Extract the (X, Y) coordinate from the center of the cell holding the provided text.  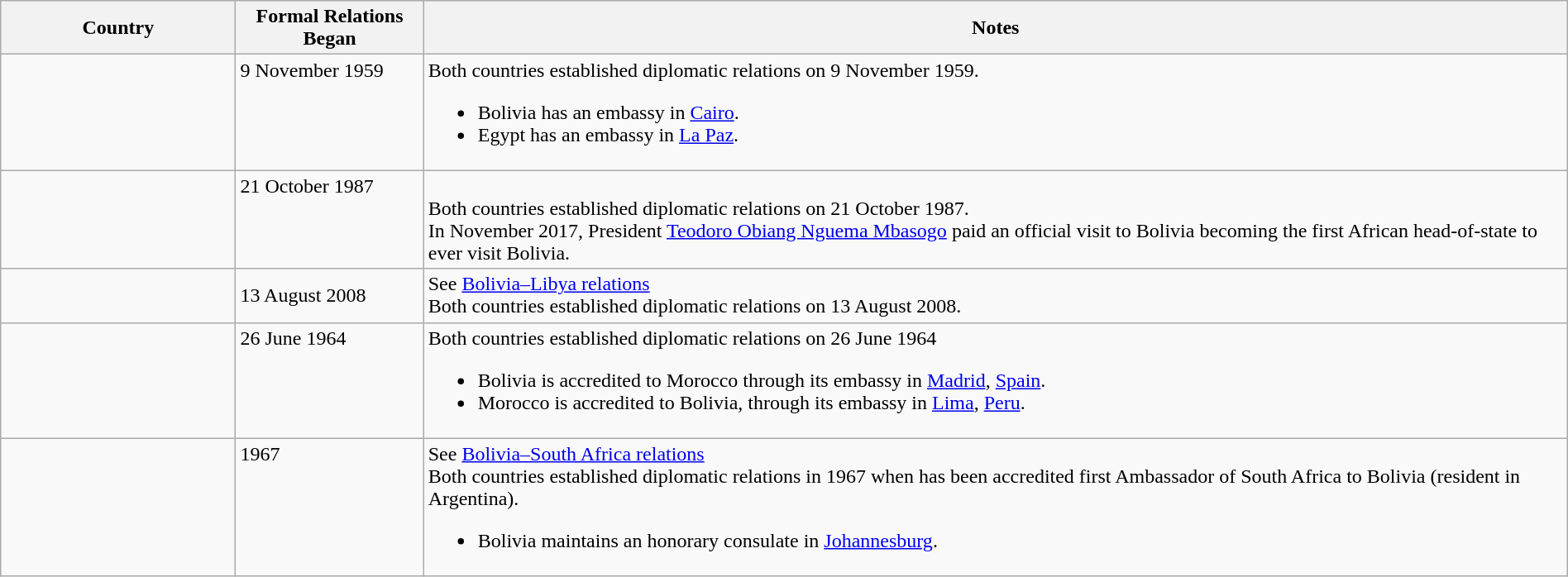
Country (118, 28)
13 August 2008 (329, 296)
Both countries established diplomatic relations on 9 November 1959.Bolivia has an embassy in Cairo.Egypt has an embassy in La Paz. (996, 112)
See Bolivia–Libya relationsBoth countries established diplomatic relations on 13 August 2008. (996, 296)
9 November 1959 (329, 112)
Notes (996, 28)
21 October 1987 (329, 220)
26 June 1964 (329, 380)
1967 (329, 508)
Formal Relations Began (329, 28)
